Provide the (x, y) coordinate of the cell's center where the given text is located.  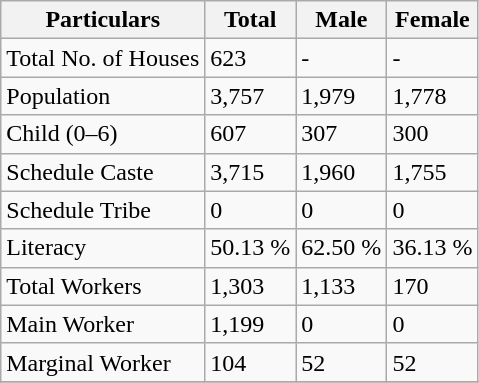
1,133 (342, 286)
623 (250, 58)
50.13 % (250, 248)
Female (432, 20)
62.50 % (342, 248)
Main Worker (103, 324)
307 (342, 134)
607 (250, 134)
1,979 (342, 96)
Particulars (103, 20)
300 (432, 134)
Total Workers (103, 286)
Schedule Tribe (103, 210)
1,303 (250, 286)
1,199 (250, 324)
104 (250, 362)
3,757 (250, 96)
Total No. of Houses (103, 58)
1,960 (342, 172)
3,715 (250, 172)
Total (250, 20)
Child (0–6) (103, 134)
1,778 (432, 96)
Schedule Caste (103, 172)
1,755 (432, 172)
Literacy (103, 248)
170 (432, 286)
Marginal Worker (103, 362)
36.13 % (432, 248)
Male (342, 20)
Population (103, 96)
